Scan for the cell matching the given text and deliver its (X, Y) coordinate at center. 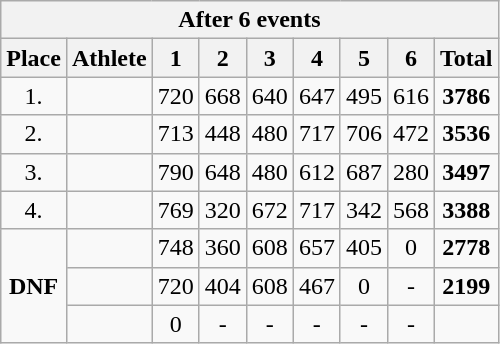
3. (34, 172)
713 (176, 134)
6 (410, 58)
568 (410, 210)
3388 (467, 210)
Total (467, 58)
4 (316, 58)
647 (316, 96)
342 (364, 210)
495 (364, 96)
DNF (34, 286)
Place (34, 58)
5 (364, 58)
3497 (467, 172)
1. (34, 96)
616 (410, 96)
3536 (467, 134)
640 (270, 96)
657 (316, 248)
405 (364, 248)
748 (176, 248)
448 (222, 134)
3 (270, 58)
687 (364, 172)
Athlete (109, 58)
668 (222, 96)
280 (410, 172)
2. (34, 134)
1 (176, 58)
790 (176, 172)
2199 (467, 286)
769 (176, 210)
3786 (467, 96)
2 (222, 58)
467 (316, 286)
648 (222, 172)
4. (34, 210)
After 6 events (250, 20)
672 (270, 210)
320 (222, 210)
404 (222, 286)
360 (222, 248)
706 (364, 134)
612 (316, 172)
2778 (467, 248)
472 (410, 134)
